From the cell containing the given text, extract its center point as (X, Y) coordinate. 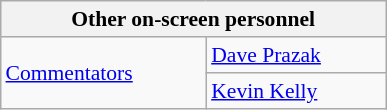
Kevin Kelly (296, 91)
Dave Prazak (296, 55)
Commentators (104, 72)
Other on-screen personnel (194, 19)
